Determine the [x, y] coordinate at the center of the cell enclosing the given text.  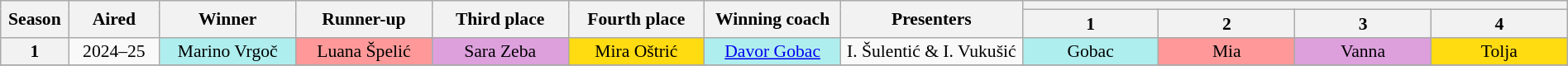
3 [1363, 23]
Season [35, 19]
Presenters [932, 19]
Winner [228, 19]
4 [1499, 23]
Fourth place [637, 19]
Third place [500, 19]
Marino Vrgoč [228, 51]
Winning coach [772, 19]
Sara Zeba [500, 51]
Mia [1227, 51]
Runner-up [364, 19]
Gobac [1090, 51]
Tolja [1499, 51]
Vanna [1363, 51]
2 [1227, 23]
2024–25 [114, 51]
Luana Špelić [364, 51]
Davor Gobac [772, 51]
I. Šulentić & I. Vukušić [932, 51]
Aired [114, 19]
Mira Oštrić [637, 51]
